For the text-containing cell, return its midpoint in (x, y) coordinate format. 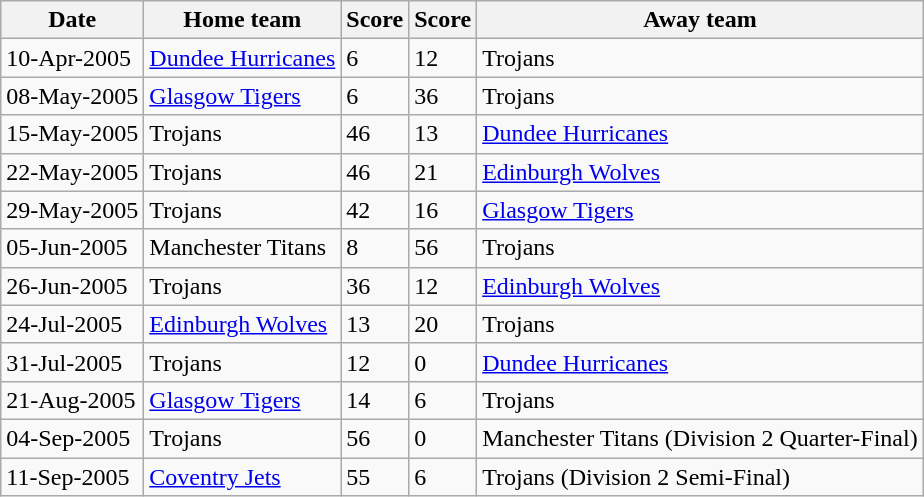
08-May-2005 (72, 96)
05-Jun-2005 (72, 248)
8 (375, 248)
21-Aug-2005 (72, 400)
10-Apr-2005 (72, 58)
31-Jul-2005 (72, 362)
Manchester Titans (242, 248)
20 (443, 324)
Manchester Titans (Division 2 Quarter-Final) (700, 438)
Home team (242, 20)
04-Sep-2005 (72, 438)
15-May-2005 (72, 134)
21 (443, 172)
16 (443, 210)
29-May-2005 (72, 210)
14 (375, 400)
42 (375, 210)
Away team (700, 20)
26-Jun-2005 (72, 286)
Coventry Jets (242, 477)
55 (375, 477)
Trojans (Division 2 Semi-Final) (700, 477)
24-Jul-2005 (72, 324)
11-Sep-2005 (72, 477)
Date (72, 20)
22-May-2005 (72, 172)
